Locate the cell with the specified text and output its [X, Y] center coordinate. 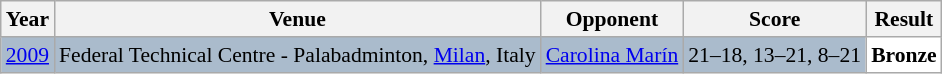
Venue [298, 19]
Bronze [904, 55]
Federal Technical Centre - Palabadminton, Milan, Italy [298, 55]
Result [904, 19]
Score [774, 19]
Opponent [612, 19]
21–18, 13–21, 8–21 [774, 55]
Year [28, 19]
2009 [28, 55]
Carolina Marín [612, 55]
